Provide the [X, Y] coordinate of the cell's center where the given text is located.  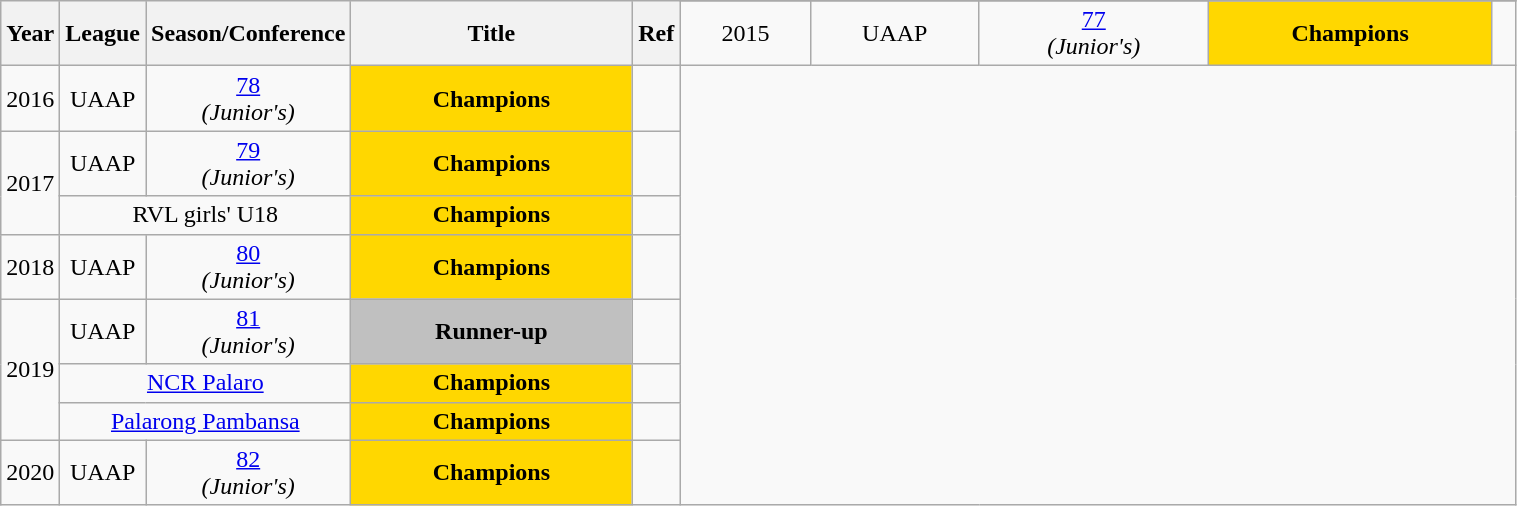
2020 [30, 472]
NCR Palaro [206, 383]
77 (Junior's) [1094, 34]
78 (Junior's) [248, 98]
League [103, 34]
2015 [745, 34]
Season/Conference [248, 34]
2018 [30, 266]
2019 [30, 370]
80(Junior's) [248, 266]
Title [492, 34]
2016 [30, 98]
82(Junior's) [248, 472]
Palarong Pambansa [206, 421]
2017 [30, 182]
79(Junior's) [248, 164]
Runner-up [492, 332]
RVL girls' U18 [206, 215]
Year [30, 34]
81 (Junior's) [248, 332]
Ref [656, 34]
